Locate the cell with the specified text and output its [x, y] center coordinate. 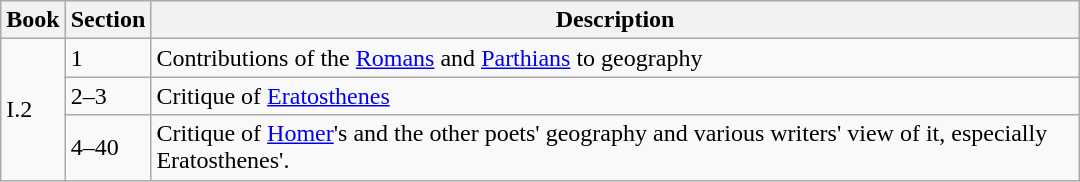
Critique of Homer's and the other poets' geography and various writers' view of it, especially Eratosthenes'. [615, 148]
Section [108, 20]
Book [33, 20]
4–40 [108, 148]
Critique of Eratosthenes [615, 96]
2–3 [108, 96]
Contributions of the Romans and Parthians to geography [615, 58]
Description [615, 20]
I.2 [33, 110]
1 [108, 58]
